Pinpoint the cell where the given text exists, returning its [X, Y] midpoint coordinate. 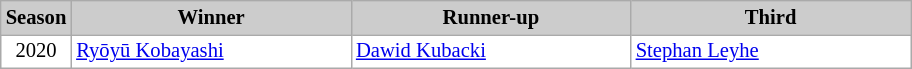
Winner [211, 17]
Runner-up [491, 17]
Ryōyū Kobayashi [211, 51]
Third [771, 17]
Dawid Kubacki [491, 51]
2020 [36, 51]
Stephan Leyhe [771, 51]
Season [36, 17]
